Extract the [X, Y] coordinate from the center of the cell holding the provided text.  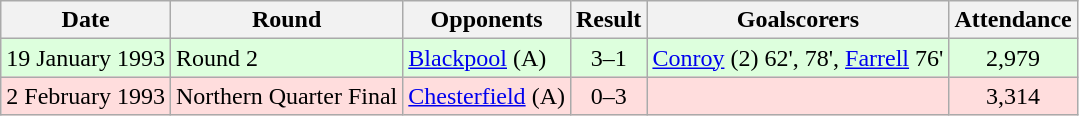
2 February 1993 [86, 96]
2,979 [1013, 58]
0–3 [608, 96]
Chesterfield (A) [487, 96]
Conroy (2) 62', 78', Farrell 76' [798, 58]
Blackpool (A) [487, 58]
19 January 1993 [86, 58]
3,314 [1013, 96]
Attendance [1013, 20]
3–1 [608, 58]
Northern Quarter Final [286, 96]
Date [86, 20]
Opponents [487, 20]
Result [608, 20]
Round [286, 20]
Round 2 [286, 58]
Goalscorers [798, 20]
